Determine the [X, Y] coordinate at the center of the cell enclosing the given text.  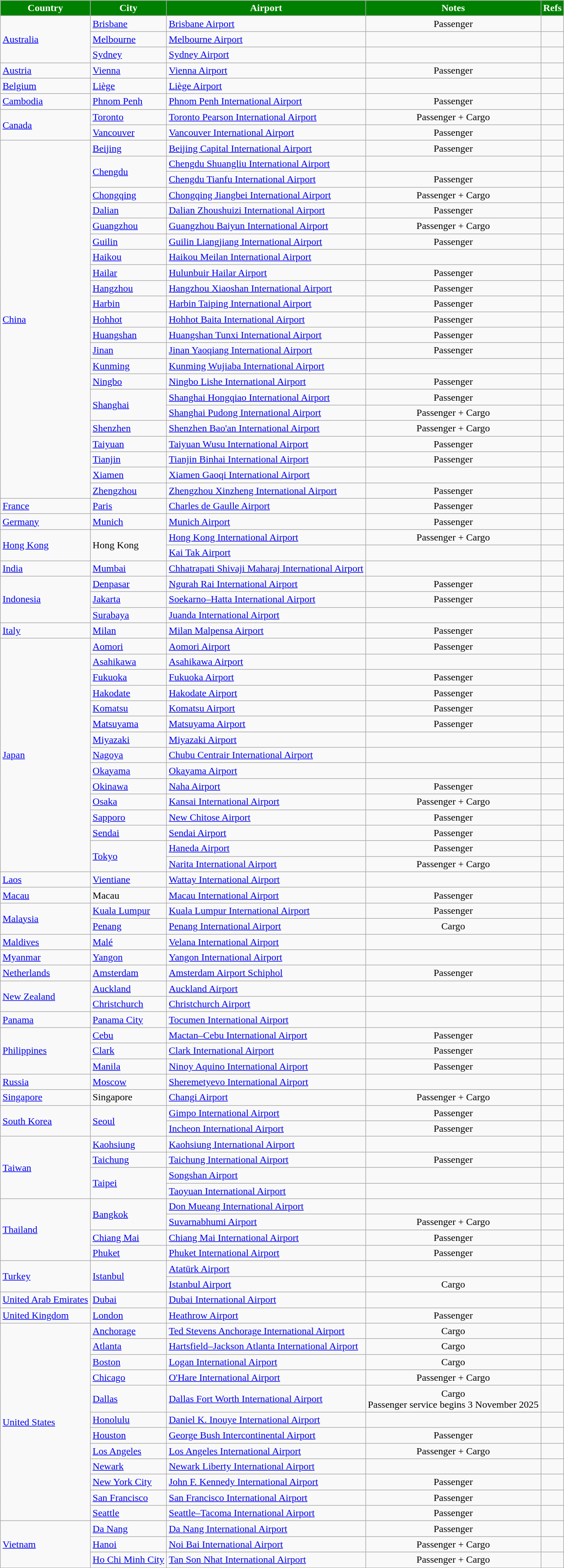
Seattle [128, 1513]
Miyazaki Airport [266, 740]
San Francisco International Airport [266, 1498]
Harbin Taiping International Airport [266, 304]
Sendai Airport [266, 833]
Cebu [128, 1035]
Melbourne Airport [266, 39]
Logan International Airport [266, 1362]
CargoPassenger service begins 3 November 2025 [453, 1398]
Vienna Airport [266, 70]
Chhatrapati Shivaji Maharaj International Airport [266, 568]
Nagoya [128, 755]
Yangon [128, 958]
Ningbo [128, 381]
United Kingdom [45, 1315]
Hohhot [128, 319]
Chongqing Jiangbei International Airport [266, 195]
Milan [128, 630]
Dallas [128, 1398]
Clark International Airport [266, 1051]
Haikou [128, 257]
Auckland [128, 989]
Shanghai Pudong International Airport [266, 413]
Huangshan [128, 335]
Ted Stevens Anchorage International Airport [266, 1331]
Moscow [128, 1082]
Okinawa [128, 786]
Vienna [128, 70]
Kunming [128, 366]
Guangzhou Baiyun International Airport [266, 226]
Panama City [128, 1020]
Hangzhou [128, 288]
Zhengzhou [128, 491]
Kaohsiung International Airport [266, 1144]
Okayama [128, 771]
George Bush Intercontinental Airport [266, 1435]
Melbourne [128, 39]
Don Mueang International Airport [266, 1207]
Songshan Airport [266, 1175]
Toronto [128, 117]
Harbin [128, 304]
Komatsu [128, 709]
Refs [552, 8]
Vientiane [128, 879]
Matsuyama Airport [266, 724]
Sapporo [128, 817]
Taiyuan [128, 444]
Charles de Gaulle Airport [266, 506]
Suvarnabhumi Airport [266, 1222]
Sendai [128, 833]
Taoyuan International Airport [266, 1191]
Phuket [128, 1253]
Changi Airport [266, 1097]
San Francisco [128, 1498]
Fukuoka Airport [266, 677]
Macau International Airport [266, 895]
Jinan Yaoqiang International Airport [266, 350]
Fukuoka [128, 677]
Australia [45, 39]
Penang [128, 926]
Taipei [128, 1183]
Hartsfield–Jackson Atlanta International Airport [266, 1346]
Dubai International Airport [266, 1300]
Munich Airport [266, 522]
Narita International Airport [266, 864]
Russia [45, 1082]
Auckland Airport [266, 989]
Istanbul [128, 1276]
Country [45, 8]
Shanghai [128, 405]
Turkey [45, 1276]
Austria [45, 70]
Thailand [45, 1230]
Asahikawa Airport [266, 662]
Tocumen International Airport [266, 1020]
Munich [128, 522]
City [128, 8]
Heathrow Airport [266, 1315]
Hakodate Airport [266, 693]
Chengdu Shuangliu International Airport [266, 164]
Osaka [128, 802]
O'Hare International Airport [266, 1377]
Anchorage [128, 1331]
Phnom Penh [128, 101]
Paris [128, 506]
Da Nang International Airport [266, 1529]
Istanbul Airport [266, 1284]
Jinan [128, 350]
Maldives [45, 942]
Shenzhen [128, 428]
Aomori Airport [266, 646]
Okayama Airport [266, 771]
Soekarno–Hatta International Airport [266, 599]
Kaohsiung [128, 1144]
Notes [453, 8]
Honolulu [128, 1420]
Panama [45, 1020]
Tan Son Nhat International Airport [266, 1560]
Germany [45, 522]
Ninoy Aquino International Airport [266, 1066]
Cambodia [45, 101]
Manila [128, 1066]
Ngurah Rai International Airport [266, 584]
Xiamen Gaoqi International Airport [266, 475]
Hakodate [128, 693]
Kai Tak Airport [266, 553]
Chiang Mai International Airport [266, 1238]
Atatürk Airport [266, 1269]
Velana International Airport [266, 942]
Guangzhou [128, 226]
Vancouver [128, 132]
Seoul [128, 1121]
Asahikawa [128, 662]
Amsterdam Airport Schiphol [266, 973]
Toronto Pearson International Airport [266, 117]
Kansai International Airport [266, 802]
Christchurch Airport [266, 1004]
Chicago [128, 1377]
Los Angeles [128, 1451]
Haneda Airport [266, 848]
Newark Liberty International Airport [266, 1467]
Canada [45, 125]
United States [45, 1422]
Incheon International Airport [266, 1128]
Brisbane [128, 24]
Airport [266, 8]
Shanghai Hongqiao International Airport [266, 397]
Brisbane Airport [266, 24]
Amsterdam [128, 973]
Chengdu Tianfu International Airport [266, 179]
Taichung [128, 1160]
Liège [128, 86]
China [45, 319]
Liège Airport [266, 86]
Phuket International Airport [266, 1253]
Houston [128, 1435]
Vancouver International Airport [266, 132]
Netherlands [45, 973]
Komatsu Airport [266, 709]
Kuala Lumpur [128, 911]
Huangshan Tunxi International Airport [266, 335]
Mactan–Cebu International Airport [266, 1035]
Shenzhen Bao'an International Airport [266, 428]
Yangon International Airport [266, 958]
India [45, 568]
Tokyo [128, 856]
France [45, 506]
Penang International Airport [266, 926]
Taichung International Airport [266, 1160]
Zhengzhou Xinzheng International Airport [266, 491]
Newark [128, 1467]
Chengdu [128, 171]
Guilin Liangjiang International Airport [266, 242]
Ningbo Lishe International Airport [266, 381]
Los Angeles International Airport [266, 1451]
Atlanta [128, 1346]
Hanoi [128, 1544]
Taiwan [45, 1167]
Hong Kong International Airport [266, 537]
Clark [128, 1051]
John F. Kennedy International Airport [266, 1482]
Beijing Capital International Airport [266, 148]
Sydney Airport [266, 55]
Noi Bai International Airport [266, 1544]
Beijing [128, 148]
Juanda International Airport [266, 615]
New York City [128, 1482]
Indonesia [45, 599]
London [128, 1315]
New Chitose Airport [266, 817]
Tianjin [128, 460]
Belgium [45, 86]
Milan Malpensa Airport [266, 630]
Sydney [128, 55]
Bangkok [128, 1214]
Phnom Penh International Airport [266, 101]
Jakarta [128, 599]
Philippines [45, 1051]
United Arab Emirates [45, 1300]
Denpasar [128, 584]
Chubu Centrair International Airport [266, 755]
Myanmar [45, 958]
Malaysia [45, 918]
Dalian [128, 211]
Hulunbuir Hailar Airport [266, 273]
Miyazaki [128, 740]
Christchurch [128, 1004]
Xiamen [128, 475]
Boston [128, 1362]
Sheremetyevo International Airport [266, 1082]
Chiang Mai [128, 1238]
Hailar [128, 273]
Vietnam [45, 1544]
Tianjin Binhai International Airport [266, 460]
Daniel K. Inouye International Airport [266, 1420]
Surabaya [128, 615]
Hangzhou Xiaoshan International Airport [266, 288]
Haikou Meilan International Airport [266, 257]
Italy [45, 630]
Guilin [128, 242]
Aomori [128, 646]
Gimpo International Airport [266, 1113]
Ho Chi Minh City [128, 1560]
South Korea [45, 1121]
Dubai [128, 1300]
Matsuyama [128, 724]
Japan [45, 755]
Mumbai [128, 568]
Laos [45, 879]
Hohhot Baita International Airport [266, 319]
Seattle–Tacoma International Airport [266, 1513]
Taiyuan Wusu International Airport [266, 444]
Wattay International Airport [266, 879]
Dalian Zhoushuizi International Airport [266, 211]
Dallas Fort Worth International Airport [266, 1398]
Naha Airport [266, 786]
Kuala Lumpur International Airport [266, 911]
New Zealand [45, 996]
Malé [128, 942]
Chongqing [128, 195]
Kunming Wujiaba International Airport [266, 366]
Da Nang [128, 1529]
